Extract the [X, Y] coordinate from the center of the cell holding the provided text.  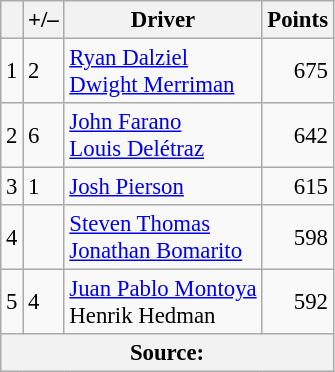
615 [298, 187]
Ryan Dalziel Dwight Merriman [163, 72]
592 [298, 302]
6 [44, 136]
Driver [163, 20]
John Farano Louis Delétraz [163, 136]
Juan Pablo Montoya Henrik Hedman [163, 302]
Points [298, 20]
+/– [44, 20]
Josh Pierson [163, 187]
5 [12, 302]
Source: [168, 353]
598 [298, 238]
3 [12, 187]
675 [298, 72]
Steven Thomas Jonathan Bomarito [163, 238]
642 [298, 136]
